Output the (x, y) coordinate of the center of the cell containing the given text.  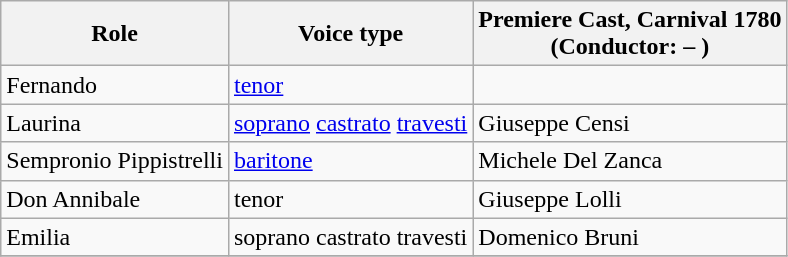
Don Annibale (115, 199)
Michele Del Zanca (630, 161)
Giuseppe Lolli (630, 199)
Laurina (115, 123)
Domenico Bruni (630, 237)
Role (115, 34)
Premiere Cast, Carnival 1780 (Conductor: – ) (630, 34)
Fernando (115, 85)
Sempronio Pippistrelli (115, 161)
Voice type (350, 34)
Emilia (115, 237)
Giuseppe Censi (630, 123)
baritone (350, 161)
